For the text-containing cell, return its midpoint in (X, Y) coordinate format. 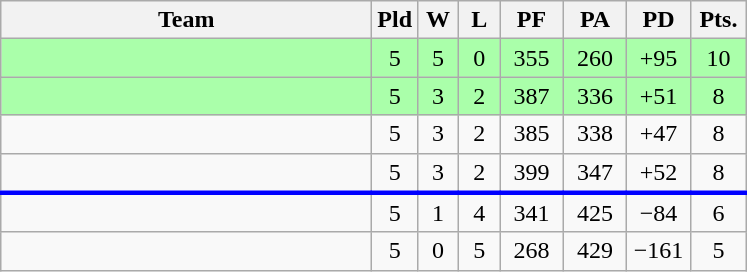
+47 (659, 134)
347 (595, 173)
6 (718, 213)
+52 (659, 173)
+95 (659, 58)
399 (532, 173)
W (438, 20)
387 (532, 96)
385 (532, 134)
1 (438, 213)
−84 (659, 213)
10 (718, 58)
Pts. (718, 20)
PF (532, 20)
260 (595, 58)
L (480, 20)
Team (186, 20)
4 (480, 213)
−161 (659, 251)
+51 (659, 96)
429 (595, 251)
Pld (395, 20)
PA (595, 20)
425 (595, 213)
338 (595, 134)
355 (532, 58)
341 (532, 213)
336 (595, 96)
268 (532, 251)
PD (659, 20)
